Output the [x, y] coordinate of the center of the cell containing the given text.  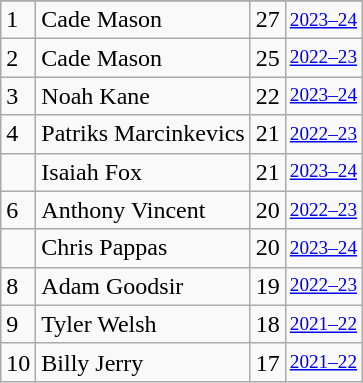
4 [18, 134]
19 [268, 286]
Adam Goodsir [143, 286]
Isaiah Fox [143, 172]
Patriks Marcinkevics [143, 134]
9 [18, 324]
6 [18, 210]
27 [268, 20]
Billy Jerry [143, 362]
17 [268, 362]
22 [268, 96]
2 [18, 58]
Chris Pappas [143, 248]
18 [268, 324]
8 [18, 286]
Noah Kane [143, 96]
25 [268, 58]
3 [18, 96]
1 [18, 20]
Tyler Welsh [143, 324]
Anthony Vincent [143, 210]
10 [18, 362]
